Identify which cell holds the provided text, then report its (x, y) central coordinate. 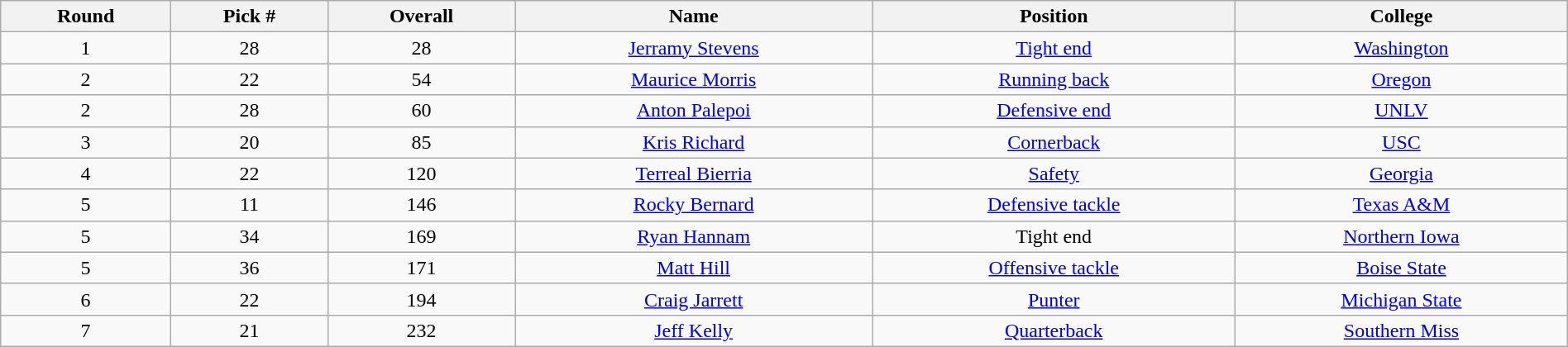
Name (694, 17)
6 (86, 299)
Punter (1054, 299)
Texas A&M (1402, 205)
USC (1402, 142)
Terreal Bierria (694, 173)
4 (86, 173)
College (1402, 17)
232 (422, 330)
Michigan State (1402, 299)
20 (249, 142)
7 (86, 330)
UNLV (1402, 111)
Safety (1054, 173)
Matt Hill (694, 268)
Running back (1054, 79)
36 (249, 268)
171 (422, 268)
Boise State (1402, 268)
Georgia (1402, 173)
Position (1054, 17)
Cornerback (1054, 142)
3 (86, 142)
169 (422, 236)
Craig Jarrett (694, 299)
Quarterback (1054, 330)
194 (422, 299)
Rocky Bernard (694, 205)
Southern Miss (1402, 330)
Washington (1402, 48)
Pick # (249, 17)
34 (249, 236)
146 (422, 205)
Defensive tackle (1054, 205)
1 (86, 48)
Kris Richard (694, 142)
120 (422, 173)
11 (249, 205)
Ryan Hannam (694, 236)
Jerramy Stevens (694, 48)
Overall (422, 17)
Anton Palepoi (694, 111)
Oregon (1402, 79)
Offensive tackle (1054, 268)
60 (422, 111)
Northern Iowa (1402, 236)
Round (86, 17)
Defensive end (1054, 111)
Jeff Kelly (694, 330)
21 (249, 330)
Maurice Morris (694, 79)
54 (422, 79)
85 (422, 142)
